Determine the (x, y) coordinate at the center of the cell enclosing the given text.  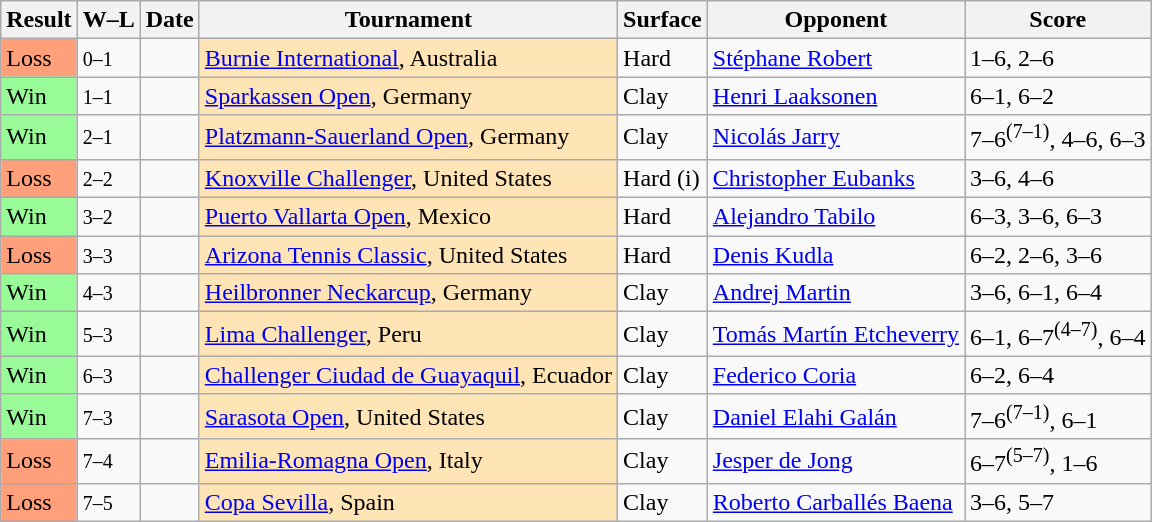
Heilbronner Neckarcup, Germany (408, 293)
5–3 (108, 334)
Roberto Carballés Baena (836, 502)
6–3 (108, 375)
Henri Laaksonen (836, 96)
6–2, 2–6, 3–6 (1058, 255)
Score (1058, 20)
Denis Kudla (836, 255)
Tournament (408, 20)
7–4 (108, 462)
Surface (663, 20)
2–1 (108, 138)
7–5 (108, 502)
Jesper de Jong (836, 462)
6–7(5–7), 1–6 (1058, 462)
Puerto Vallarta Open, Mexico (408, 217)
6–2, 6–4 (1058, 375)
Sarasota Open, United States (408, 416)
Date (170, 20)
3–6, 6–1, 6–4 (1058, 293)
1–1 (108, 96)
Platzmann-Sauerland Open, Germany (408, 138)
Hard (i) (663, 178)
7–3 (108, 416)
Daniel Elahi Galán (836, 416)
Arizona Tennis Classic, United States (408, 255)
Opponent (836, 20)
6–1, 6–7(4–7), 6–4 (1058, 334)
Christopher Eubanks (836, 178)
Stéphane Robert (836, 58)
Knoxville Challenger, United States (408, 178)
Challenger Ciudad de Guayaquil, Ecuador (408, 375)
W–L (108, 20)
1–6, 2–6 (1058, 58)
Nicolás Jarry (836, 138)
2–2 (108, 178)
Result (39, 20)
3–2 (108, 217)
7–6(7–1), 6–1 (1058, 416)
7–6(7–1), 4–6, 6–3 (1058, 138)
Sparkassen Open, Germany (408, 96)
3–6, 4–6 (1058, 178)
Lima Challenger, Peru (408, 334)
Federico Coria (836, 375)
3–6, 5–7 (1058, 502)
6–1, 6–2 (1058, 96)
6–3, 3–6, 6–3 (1058, 217)
Burnie International, Australia (408, 58)
3–3 (108, 255)
4–3 (108, 293)
Emilia-Romagna Open, Italy (408, 462)
Tomás Martín Etcheverry (836, 334)
Alejandro Tabilo (836, 217)
0–1 (108, 58)
Copa Sevilla, Spain (408, 502)
Andrej Martin (836, 293)
